Capture the cell that displays the provided text and extract its (x, y) central coordinate. 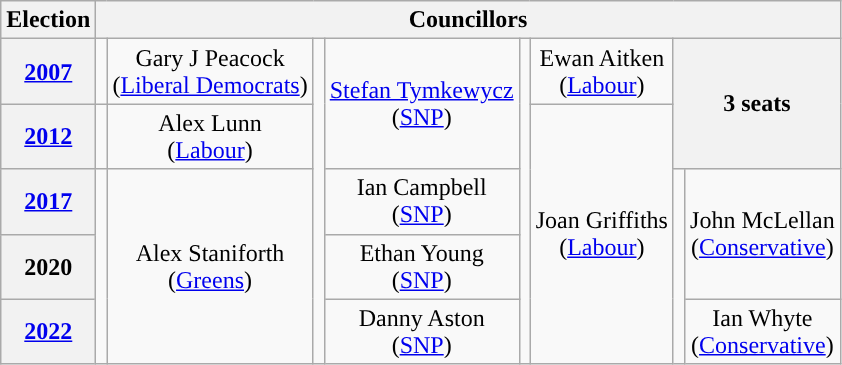
Stefan Tymkewycz(SNP) (422, 104)
Ewan Aitken(Labour) (602, 72)
2022 (48, 332)
John McLellan(Conservative) (763, 234)
2007 (48, 72)
Ian Campbell(SNP) (422, 202)
2020 (48, 266)
Councillors (468, 20)
Ian Whyte(Conservative) (763, 332)
3 seats (756, 104)
Gary J Peacock(Liberal Democrats) (210, 72)
2017 (48, 202)
Joan Griffiths(Labour) (602, 234)
Ethan Young(SNP) (422, 266)
2012 (48, 136)
Danny Aston(SNP) (422, 332)
Alex Staniforth(Greens) (210, 266)
Election (48, 20)
Alex Lunn(Labour) (210, 136)
